Search for the cell housing the specified text and yield its (x, y) center coordinate. 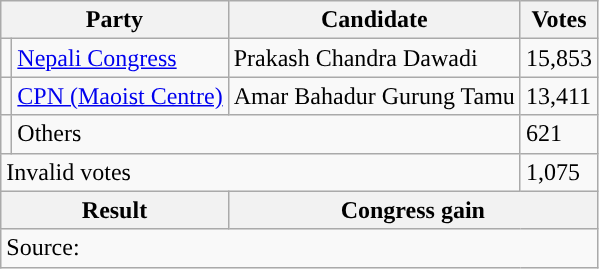
15,853 (558, 58)
Nepali Congress (120, 58)
Amar Bahadur Gurung Tamu (374, 96)
Candidate (374, 20)
Result (114, 210)
Prakash Chandra Dawadi (374, 58)
Party (114, 20)
CPN (Maoist Centre) (120, 96)
621 (558, 134)
Congress gain (412, 210)
1,075 (558, 172)
Invalid votes (261, 172)
13,411 (558, 96)
Source: (300, 248)
Others (266, 134)
Votes (558, 20)
